Scan for the cell matching the given text and deliver its [x, y] coordinate at center. 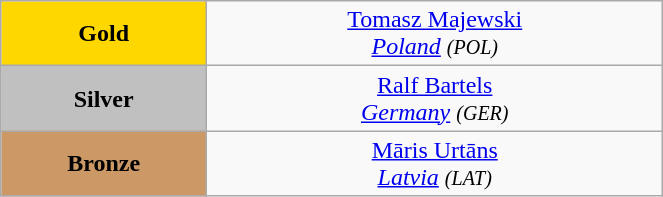
Gold [104, 34]
Bronze [104, 164]
Silver [104, 98]
Māris UrtānsLatvia (LAT) [435, 164]
Tomasz MajewskiPoland (POL) [435, 34]
Ralf BartelsGermany (GER) [435, 98]
